Detect which cell encompasses the target text, then output its (x, y) center coordinate. 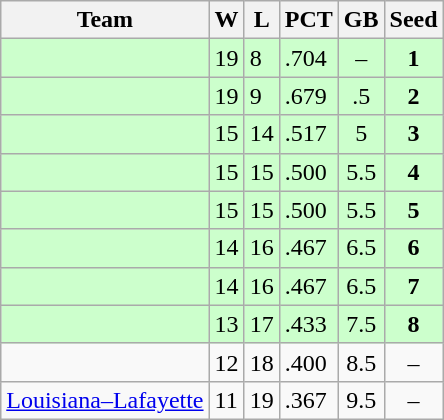
Team (105, 20)
12 (226, 362)
13 (226, 324)
.517 (308, 134)
6 (414, 248)
.704 (308, 58)
17 (262, 324)
L (262, 20)
9.5 (361, 400)
4 (414, 172)
Louisiana–Lafayette (105, 400)
7 (414, 286)
.367 (308, 400)
.679 (308, 96)
18 (262, 362)
.5 (361, 96)
8.5 (361, 362)
GB (361, 20)
3 (414, 134)
PCT (308, 20)
.433 (308, 324)
Seed (414, 20)
11 (226, 400)
9 (262, 96)
1 (414, 58)
.400 (308, 362)
2 (414, 96)
W (226, 20)
7.5 (361, 324)
